Extract the [X, Y] coordinate from the center of the cell holding the provided text.  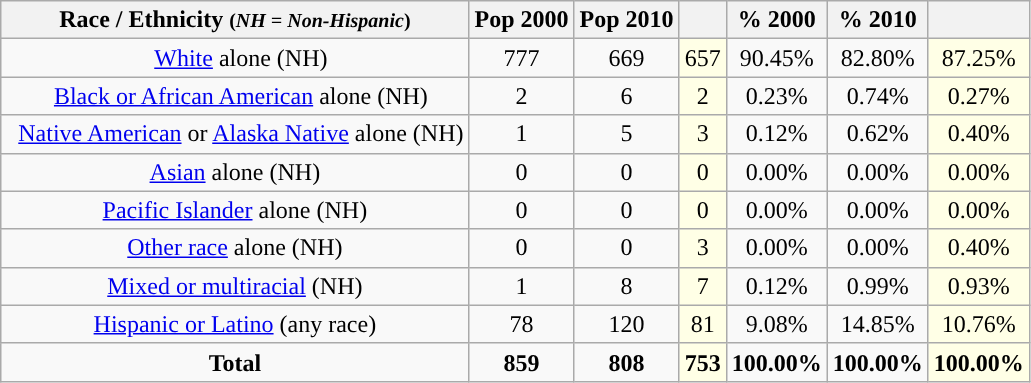
78 [522, 324]
Pop 2010 [626, 20]
% 2010 [878, 20]
120 [626, 324]
Black or African American alone (NH) [235, 96]
10.76% [978, 324]
81 [702, 324]
Hispanic or Latino (any race) [235, 324]
Other race alone (NH) [235, 248]
5 [626, 134]
White alone (NH) [235, 58]
Pop 2000 [522, 20]
0.99% [878, 286]
Pacific Islander alone (NH) [235, 210]
6 [626, 96]
0.93% [978, 286]
Asian alone (NH) [235, 172]
Mixed or multiracial (NH) [235, 286]
777 [522, 58]
% 2000 [776, 20]
Race / Ethnicity (NH = Non-Hispanic) [235, 20]
0.27% [978, 96]
0.62% [878, 134]
8 [626, 286]
0.23% [776, 96]
0.74% [878, 96]
753 [702, 362]
Total [235, 362]
669 [626, 58]
Native American or Alaska Native alone (NH) [235, 134]
87.25% [978, 58]
9.08% [776, 324]
7 [702, 286]
82.80% [878, 58]
657 [702, 58]
808 [626, 362]
14.85% [878, 324]
859 [522, 362]
90.45% [776, 58]
